Extract the (x, y) coordinate from the center of the cell holding the provided text.  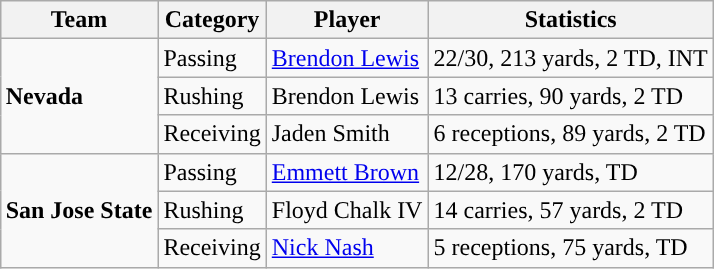
14 carries, 57 yards, 2 TD (570, 210)
Emmett Brown (347, 172)
Nick Nash (347, 248)
San Jose State (79, 210)
6 receptions, 89 yards, 2 TD (570, 134)
Category (212, 20)
13 carries, 90 yards, 2 TD (570, 96)
Player (347, 20)
Jaden Smith (347, 134)
5 receptions, 75 yards, TD (570, 248)
Floyd Chalk IV (347, 210)
22/30, 213 yards, 2 TD, INT (570, 58)
Team (79, 20)
12/28, 170 yards, TD (570, 172)
Nevada (79, 96)
Statistics (570, 20)
